For the text-containing cell, return its midpoint in (X, Y) coordinate format. 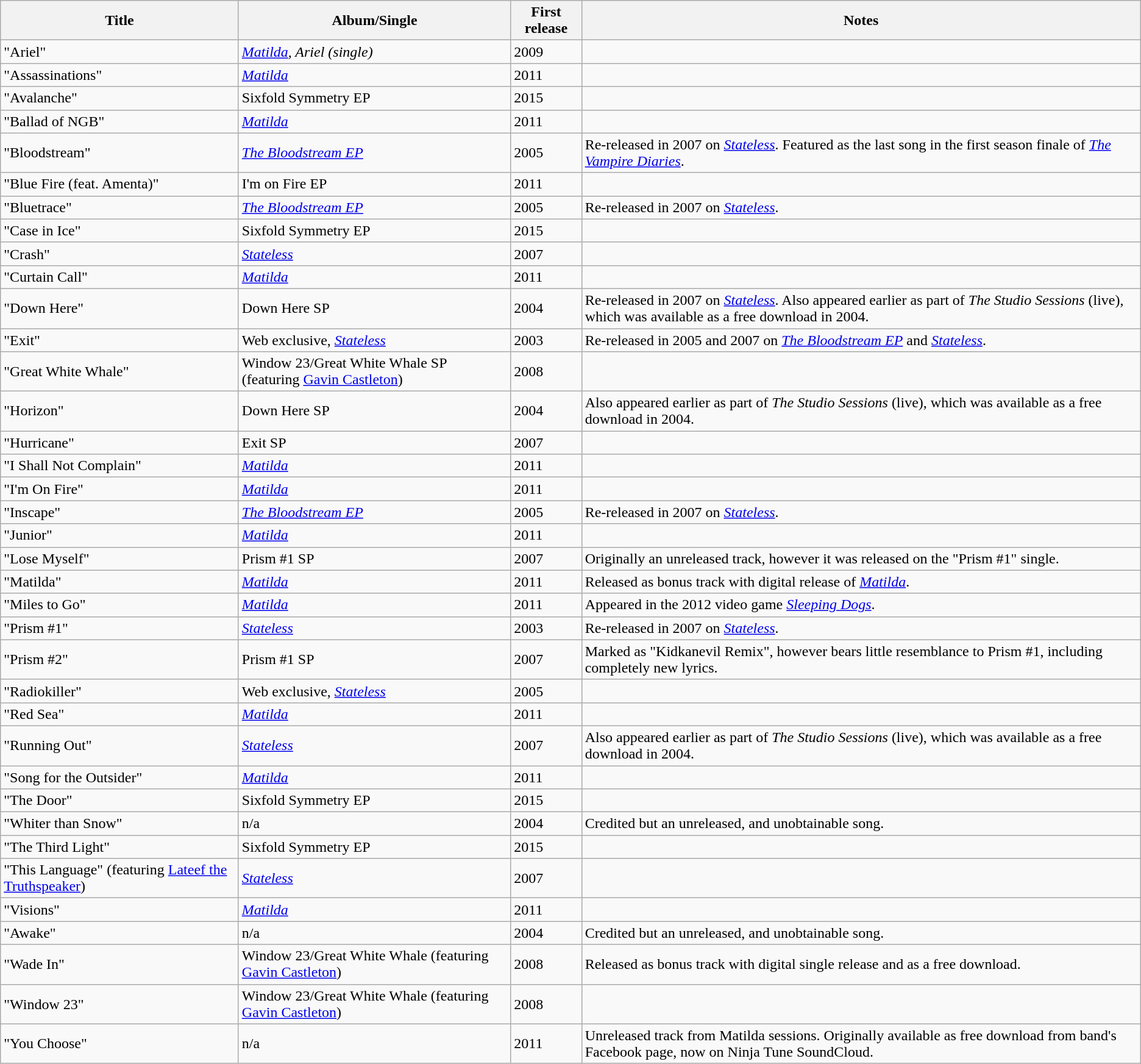
"Radiokiller" (119, 691)
"Junior" (119, 535)
Marked as "Kidkanevil Remix", however bears little resemblance to Prism #1, including completely new lyrics. (861, 660)
"The Door" (119, 801)
"Bluetrace" (119, 207)
"Bloodstream" (119, 152)
"Matilda" (119, 582)
"Visions" (119, 910)
"Case in Ice" (119, 230)
I'm on Fire EP (374, 184)
Re-released in 2007 on Stateless. Also appeared earlier as part of The Studio Sessions (live), which was available as a free download in 2004. (861, 309)
2009 (546, 52)
Window 23/Great White Whale SP (featuring Gavin Castleton) (374, 372)
"I'm On Fire" (119, 489)
Appeared in the 2012 video game Sleeping Dogs. (861, 605)
"Ariel" (119, 52)
"Avalanche" (119, 98)
"This Language" (featuring Lateef the Truthspeaker) (119, 878)
Album/Single (374, 21)
"Awake" (119, 933)
"Hurricane" (119, 443)
"Prism #2" (119, 660)
"Inscape" (119, 512)
Matilda, Ariel (single) (374, 52)
First release (546, 21)
Re-released in 2005 and 2007 on The Bloodstream EP and Stateless. (861, 340)
"Wade In" (119, 965)
"Whiter than Snow" (119, 824)
"Miles to Go" (119, 605)
"Crash" (119, 254)
Exit SP (374, 443)
"Running Out" (119, 745)
Released as bonus track with digital release of Matilda. (861, 582)
"The Third Light" (119, 847)
"Red Sea" (119, 714)
"Song for the Outsider" (119, 777)
Originally an unreleased track, however it was released on the "Prism #1" single. (861, 559)
"Horizon" (119, 411)
"Window 23" (119, 1004)
"Lose Myself" (119, 559)
"Down Here" (119, 309)
"Assassinations" (119, 75)
"Exit" (119, 340)
"Prism #1" (119, 628)
Unreleased track from Matilda sessions. Originally available as free download from band's Facebook page, now on Ninja Tune SoundCloud. (861, 1044)
Notes (861, 21)
"You Choose" (119, 1044)
"Curtain Call" (119, 277)
"Blue Fire (feat. Amenta)" (119, 184)
"I Shall Not Complain" (119, 466)
Re-released in 2007 on Stateless. Featured as the last song in the first season finale of The Vampire Diaries. (861, 152)
"Great White Whale" (119, 372)
Title (119, 21)
"Ballad of NGB" (119, 121)
Released as bonus track with digital single release and as a free download. (861, 965)
